Scan for the cell matching the given text and deliver its (X, Y) coordinate at center. 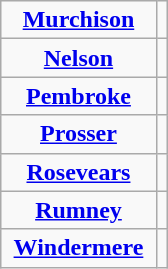
Rumney (78, 210)
Prosser (78, 134)
Nelson (78, 58)
Pembroke (78, 96)
Murchison (78, 20)
Windermere (78, 248)
Rosevears (78, 172)
